Scan for the cell matching the given text and deliver its (X, Y) coordinate at center. 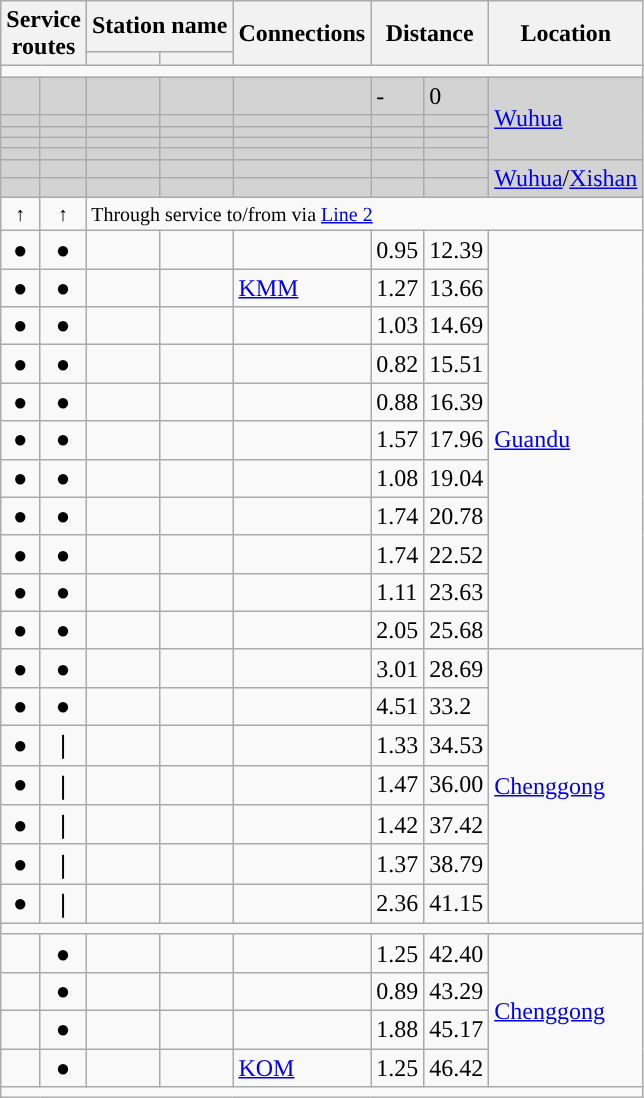
KOM (302, 1068)
28.69 (456, 668)
22.52 (456, 554)
1.47 (398, 785)
Distance (430, 34)
Wuhua (566, 118)
36.00 (456, 785)
17.96 (456, 440)
38.79 (456, 864)
2.36 (398, 904)
23.63 (456, 592)
Station name (159, 26)
1.03 (398, 326)
45.17 (456, 1030)
Location (566, 34)
14.69 (456, 326)
0.95 (398, 250)
Guandu (566, 440)
3.01 (398, 668)
41.15 (456, 904)
12.39 (456, 250)
Connections (302, 34)
43.29 (456, 991)
1.08 (398, 478)
1.33 (398, 746)
0.88 (398, 402)
20.78 (456, 516)
46.42 (456, 1068)
25.68 (456, 630)
1.88 (398, 1030)
Through service to/from via Line 2 (364, 214)
KMM (302, 288)
Serviceroutes (44, 34)
42.40 (456, 953)
16.39 (456, 402)
Wuhua/Xishan (566, 178)
0.89 (398, 991)
0 (456, 96)
4.51 (398, 706)
1.37 (398, 864)
1.42 (398, 825)
2.05 (398, 630)
15.51 (456, 364)
- (398, 96)
0.82 (398, 364)
33.2 (456, 706)
13.66 (456, 288)
1.11 (398, 592)
19.04 (456, 478)
34.53 (456, 746)
1.57 (398, 440)
37.42 (456, 825)
1.27 (398, 288)
